Return [X, Y] of the center of cell containing provided text 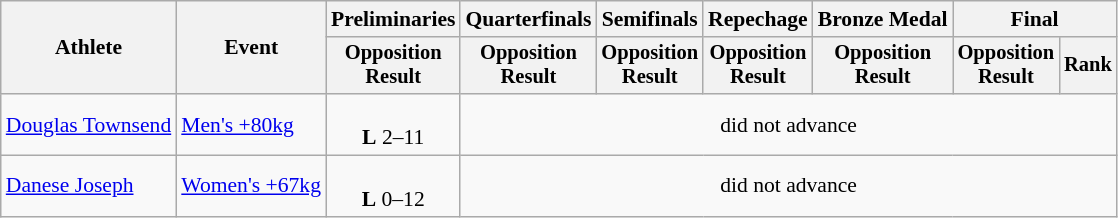
L 0–12 [393, 186]
Final [1035, 19]
Bronze Medal [883, 19]
Danese Joseph [89, 186]
Quarterfinals [528, 19]
Rank [1088, 66]
Douglas Townsend [89, 124]
L 2–11 [393, 124]
Women's +67kg [251, 186]
Semifinals [650, 19]
Men's +80kg [251, 124]
Event [251, 48]
Athlete [89, 48]
Preliminaries [393, 19]
Repechage [758, 19]
